Determine the [x, y] coordinate at the center of the cell enclosing the given text.  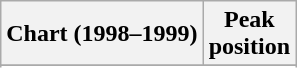
Peakposition [249, 34]
Chart (1998–1999) [102, 34]
